Detect which cell encompasses the target text, then output its (x, y) center coordinate. 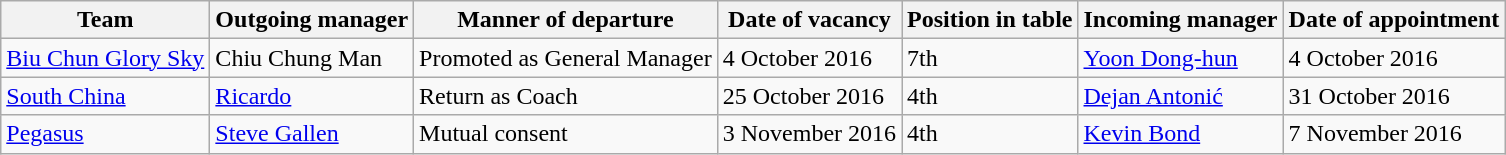
Pegasus (106, 134)
7th (990, 58)
Chiu Chung Man (312, 58)
Ricardo (312, 96)
Steve Gallen (312, 134)
Team (106, 20)
Date of vacancy (809, 20)
Date of appointment (1394, 20)
Incoming manager (1180, 20)
Dejan Antonić (1180, 96)
South China (106, 96)
Mutual consent (566, 134)
31 October 2016 (1394, 96)
3 November 2016 (809, 134)
Outgoing manager (312, 20)
Position in table (990, 20)
Biu Chun Glory Sky (106, 58)
Promoted as General Manager (566, 58)
Manner of departure (566, 20)
Kevin Bond (1180, 134)
7 November 2016 (1394, 134)
Return as Coach (566, 96)
Yoon Dong-hun (1180, 58)
25 October 2016 (809, 96)
